Pinpoint the cell where the given text exists, returning its [X, Y] midpoint coordinate. 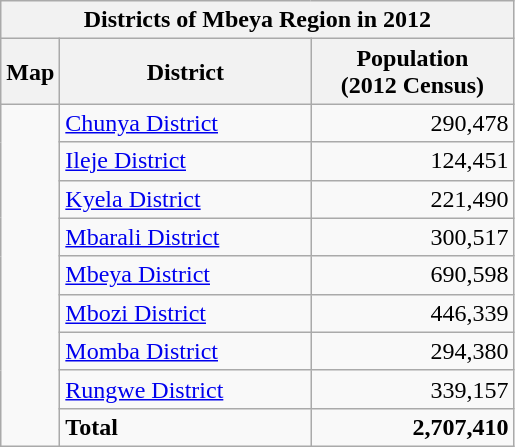
300,517 [412, 237]
Momba District [186, 351]
Mbeya District [186, 275]
Total [186, 427]
Kyela District [186, 199]
339,157 [412, 389]
2,707,410 [412, 427]
221,490 [412, 199]
Chunya District [186, 123]
290,478 [412, 123]
Ileje District [186, 161]
Mbarali District [186, 237]
Rungwe District [186, 389]
Population(2012 Census) [412, 72]
District [186, 72]
Districts of Mbeya Region in 2012 [258, 20]
Mbozi District [186, 313]
294,380 [412, 351]
124,451 [412, 161]
Map [30, 72]
690,598 [412, 275]
446,339 [412, 313]
